Find where the given text appears and provide that cell's center as (x, y) coordinate. 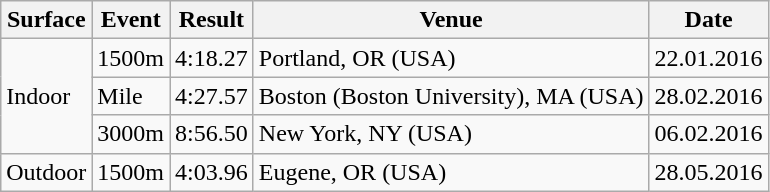
Date (708, 20)
28.05.2016 (708, 172)
28.02.2016 (708, 96)
3000m (131, 134)
22.01.2016 (708, 58)
8:56.50 (212, 134)
Eugene, OR (USA) (451, 172)
Venue (451, 20)
4:27.57 (212, 96)
Surface (46, 20)
Event (131, 20)
4:03.96 (212, 172)
New York, NY (USA) (451, 134)
4:18.27 (212, 58)
Indoor (46, 96)
06.02.2016 (708, 134)
Portland, OR (USA) (451, 58)
Mile (131, 96)
Boston (Boston University), MA (USA) (451, 96)
Outdoor (46, 172)
Result (212, 20)
